Return the [X, Y] coordinate for the center point of the cell that contains the specified text.  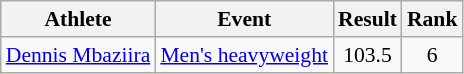
Dennis Mbaziira [78, 55]
Athlete [78, 19]
103.5 [368, 55]
Result [368, 19]
Rank [432, 19]
Men's heavyweight [244, 55]
6 [432, 55]
Event [244, 19]
